Provide the [X, Y] coordinate of the cell's center where the given text is located.  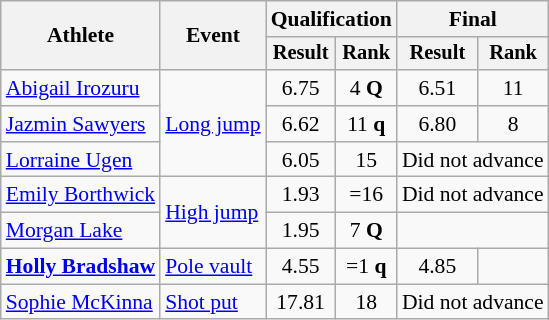
Jazmin Sawyers [80, 124]
17.81 [301, 302]
Athlete [80, 36]
8 [514, 124]
4.55 [301, 267]
Lorraine Ugen [80, 160]
11 q [366, 124]
6.05 [301, 160]
Qualification [332, 19]
Emily Borthwick [80, 195]
Event [212, 36]
=1 q [366, 267]
6.51 [438, 88]
Final [473, 19]
Abigail Irozuru [80, 88]
1.95 [301, 231]
4.85 [438, 267]
Sophie McKinna [80, 302]
15 [366, 160]
1.93 [301, 195]
18 [366, 302]
High jump [212, 212]
4 Q [366, 88]
Pole vault [212, 267]
11 [514, 88]
7 Q [366, 231]
6.75 [301, 88]
Long jump [212, 124]
Shot put [212, 302]
=16 [366, 195]
6.80 [438, 124]
6.62 [301, 124]
Morgan Lake [80, 231]
Holly Bradshaw [80, 267]
